Identify which cell holds the provided text, then report its (X, Y) central coordinate. 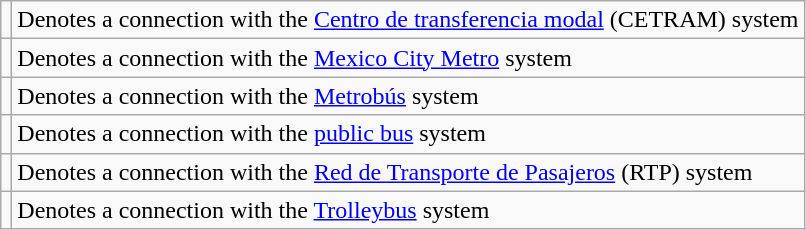
Denotes a connection with the Mexico City Metro system (408, 58)
Denotes a connection with the Metrobús system (408, 96)
Denotes a connection with the Trolleybus system (408, 210)
Denotes a connection with the Red de Transporte de Pasajeros (RTP) system (408, 172)
Denotes a connection with the Centro de transferencia modal (CETRAM) system (408, 20)
Denotes a connection with the public bus system (408, 134)
